Extract the (X, Y) coordinate from the center of the cell holding the provided text.  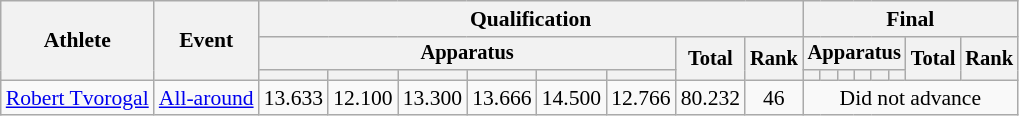
13.300 (432, 98)
13.666 (502, 98)
14.500 (572, 98)
12.100 (362, 98)
Did not advance (910, 98)
Final (910, 19)
All-around (206, 98)
Athlete (78, 40)
12.766 (640, 98)
80.232 (710, 98)
Robert Tvorogal (78, 98)
Qualification (531, 19)
Event (206, 40)
46 (774, 98)
13.633 (294, 98)
